Determine the (X, Y) coordinate at the center of the cell enclosing the given text.  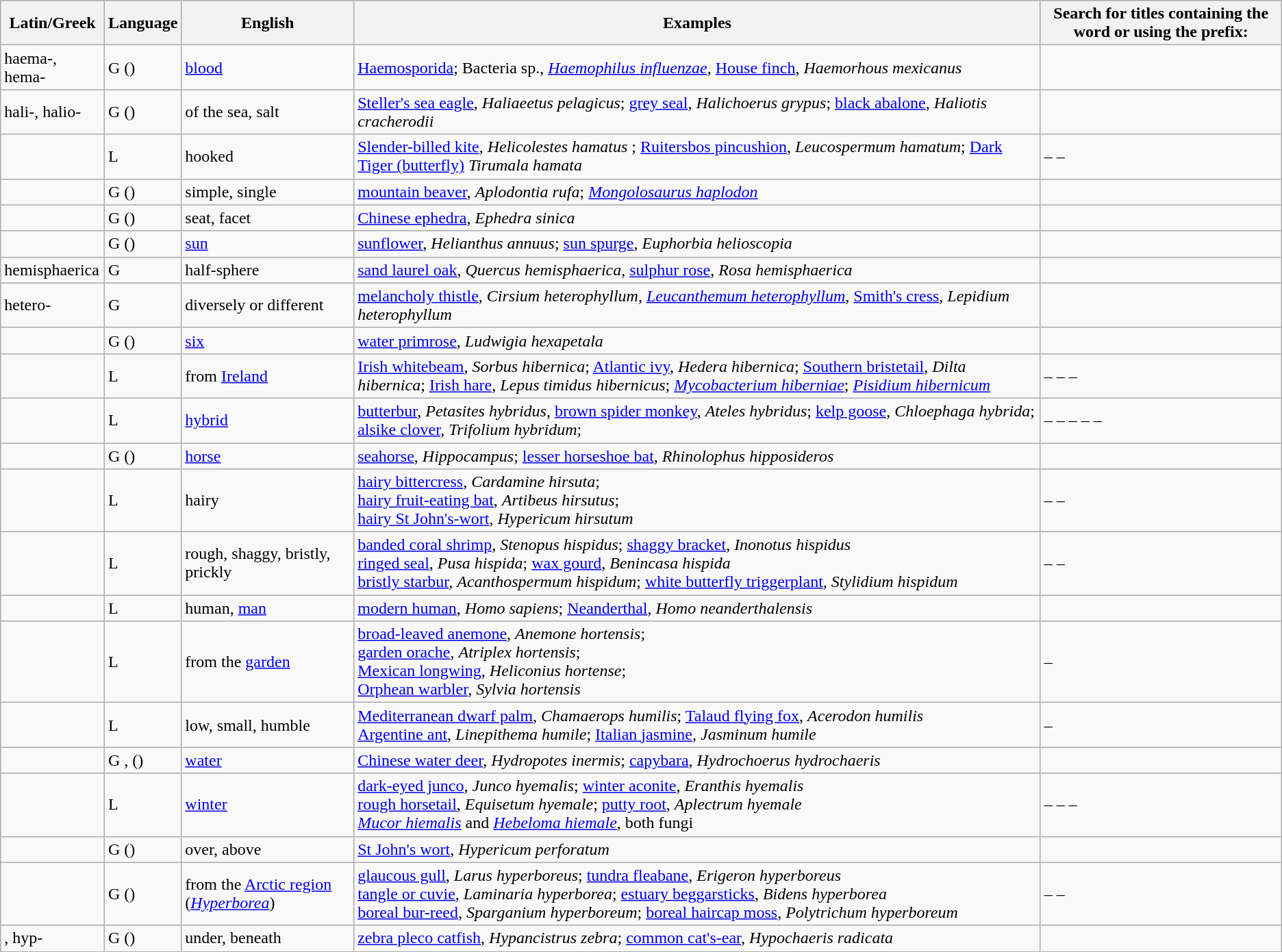
melancholy thistle, Cirsium heterophyllum, Leucanthemum heterophyllum, Smith's cress, Lepidium heterophyllum (697, 305)
St John's wort, Hypericum perforatum (697, 849)
hemisphaerica (53, 270)
Search for titles containing the word or using the prefix: (1161, 23)
from the Arctic region (Hyperborea) (268, 894)
six (268, 340)
– – – – – (1161, 421)
Haemosporida; Bacteria sp., Haemophilus influenzae, House finch, Haemorhous mexicanus (697, 67)
modern human, Homo sapiens; Neanderthal, Homo neanderthalensis (697, 608)
broad-leaved anemone, Anemone hortensis; garden orache, Atriplex hortensis; Mexican longwing, Heliconius hortense; Orphean warbler, Sylvia hortensis (697, 662)
half-sphere (268, 270)
Slender-billed kite, Helicolestes hamatus ; Ruitersbos pincushion, Leucospermum hamatum; Dark Tiger (butterfly) Tirumala hamata (697, 156)
over, above (268, 849)
hairy bittercress, Cardamine hirsuta; hairy fruit-eating bat, Artibeus hirsutus; hairy St John's-wort, Hypericum hirsutum (697, 501)
blood (268, 67)
Chinese water deer, Hydropotes inermis; capybara, Hydrochoerus hydrochaeris (697, 760)
Chinese ephedra, Ephedra sinica (697, 218)
seat, facet (268, 218)
seahorse, Hippocampus; lesser horseshoe bat, Rhinolophus hipposideros (697, 455)
hairy (268, 501)
Mediterranean dwarf palm, Chamaerops humilis; Talaud flying fox, Acerodon humilisArgentine ant, Linepithema humile; Italian jasmine, Jasminum humile (697, 725)
hybrid (268, 421)
human, man (268, 608)
sand laurel oak, Quercus hemisphaerica, sulphur rose, Rosa hemisphaerica (697, 270)
English (268, 23)
horse (268, 455)
, hyp- (53, 938)
simple, single (268, 192)
from the garden (268, 662)
from Ireland (268, 375)
winter (268, 805)
mountain beaver, Aplodontia rufa; Mongolosaurus haplodon (697, 192)
Language (142, 23)
zebra pleco catfish, Hypancistrus zebra; common cat's-ear, Hypochaeris radicata (697, 938)
butterbur, Petasites hybridus, brown spider monkey, Ateles hybridus; kelp goose, Chloephaga hybrida; alsike clover, Trifolium hybridum; (697, 421)
of the sea, salt (268, 112)
rough, shaggy, bristly, prickly (268, 564)
hooked (268, 156)
Steller's sea eagle, Haliaeetus pelagicus; grey seal, Halichoerus grypus; black abalone, Haliotis cracherodii (697, 112)
water (268, 760)
Examples (697, 23)
water primrose, Ludwigia hexapetala (697, 340)
haema-, hema- (53, 67)
hetero- (53, 305)
Latin/Greek (53, 23)
hali-, halio- (53, 112)
sun (268, 244)
low, small, humble (268, 725)
under, beneath (268, 938)
G , () (142, 760)
diversely or different (268, 305)
sunflower, Helianthus annuus; sun spurge, Euphorbia helioscopia (697, 244)
